From the cell containing the given text, extract its center point as (X, Y) coordinate. 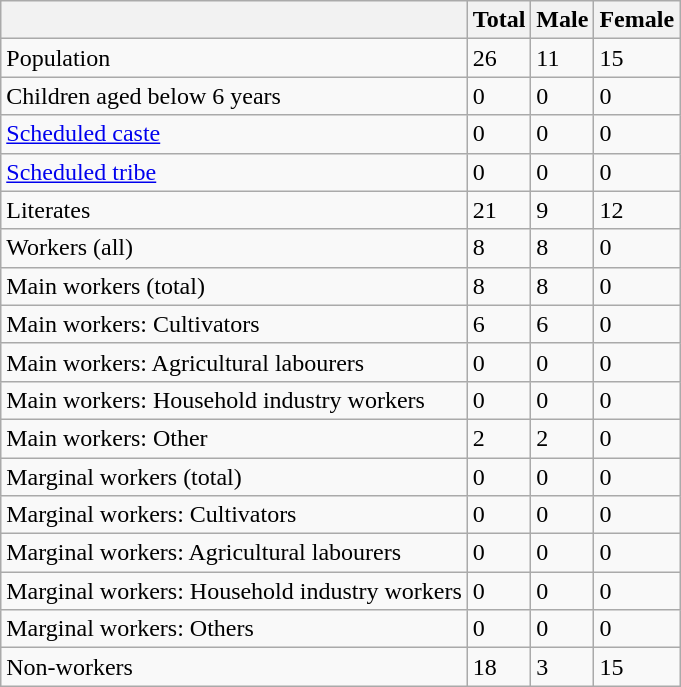
Female (637, 20)
Marginal workers: Cultivators (234, 515)
Main workers (total) (234, 286)
Main workers: Agricultural labourers (234, 362)
11 (562, 58)
Scheduled caste (234, 134)
Marginal workers: Household industry workers (234, 591)
Population (234, 58)
Non-workers (234, 667)
Marginal workers: Agricultural labourers (234, 553)
Male (562, 20)
Scheduled tribe (234, 172)
Workers (all) (234, 248)
9 (562, 210)
12 (637, 210)
26 (499, 58)
Total (499, 20)
Literates (234, 210)
18 (499, 667)
Main workers: Household industry workers (234, 400)
Marginal workers (total) (234, 477)
Children aged below 6 years (234, 96)
21 (499, 210)
Marginal workers: Others (234, 629)
Main workers: Cultivators (234, 324)
Main workers: Other (234, 438)
3 (562, 667)
